Extract the (x, y) coordinate from the center of the cell holding the provided text.  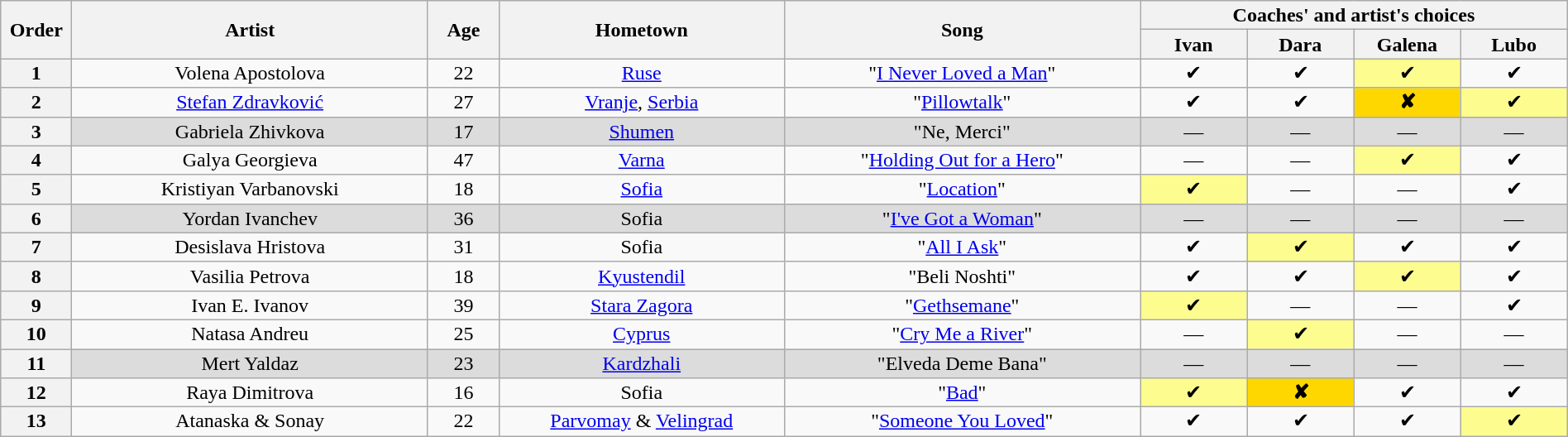
31 (463, 247)
6 (36, 218)
1 (36, 73)
Parvomay & Velingrad (642, 422)
25 (463, 334)
12 (36, 392)
"Elveda Deme Bana" (963, 364)
Yordan Ivanchev (250, 218)
Shumen (642, 131)
Ruse (642, 73)
Stara Zagora (642, 305)
Lubo (1513, 45)
Stefan Zdravković (250, 103)
27 (463, 103)
"All I Ask" (963, 247)
Song (963, 30)
4 (36, 161)
Coaches' and artist's choices (1355, 15)
"Bad" (963, 392)
11 (36, 364)
10 (36, 334)
Kyustendil (642, 276)
Age (463, 30)
3 (36, 131)
13 (36, 422)
Galya Georgieva (250, 161)
Volena Apostolova (250, 73)
Cyprus (642, 334)
Order (36, 30)
"Beli Noshti" (963, 276)
Gabriela Zhivkova (250, 131)
36 (463, 218)
2 (36, 103)
Kardzhali (642, 364)
Raya Dimitrova (250, 392)
Varna (642, 161)
7 (36, 247)
17 (463, 131)
Artist (250, 30)
Galena (1408, 45)
"Ne, Merci" (963, 131)
"I Never Loved a Man" (963, 73)
Dara (1300, 45)
5 (36, 189)
Desislava Hristova (250, 247)
"Someone You Loved" (963, 422)
Kristiyan Varbanovski (250, 189)
16 (463, 392)
39 (463, 305)
Ivan E. Ivanov (250, 305)
"I've Got a Woman" (963, 218)
Hometown (642, 30)
Vasilia Petrova (250, 276)
Ivan (1194, 45)
"Cry Me a River" (963, 334)
"Gethsemane" (963, 305)
23 (463, 364)
"Pillowtalk" (963, 103)
"Holding Out for a Hero" (963, 161)
Vranje, Serbia (642, 103)
Natasa Andreu (250, 334)
47 (463, 161)
Mert Yaldaz (250, 364)
9 (36, 305)
"Location" (963, 189)
Atanaska & Sonay (250, 422)
8 (36, 276)
